Return the (x, y) coordinate for the center point of the cell that contains the specified text.  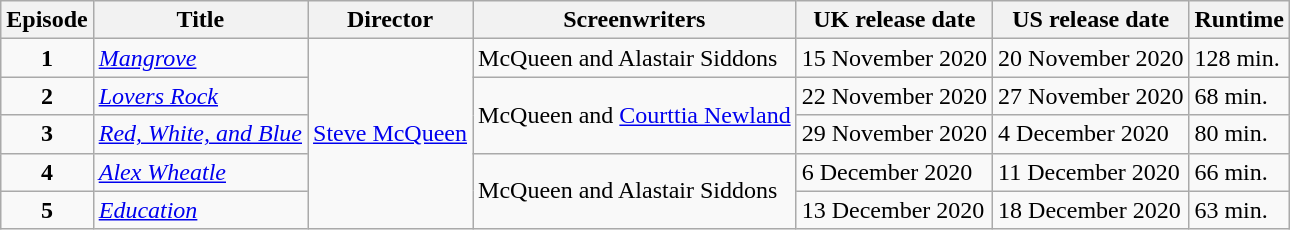
Red, White, and Blue (200, 134)
29 November 2020 (894, 134)
20 November 2020 (1091, 58)
4 December 2020 (1091, 134)
US release date (1091, 20)
6 December 2020 (894, 172)
1 (47, 58)
68 min. (1239, 96)
18 December 2020 (1091, 210)
UK release date (894, 20)
66 min. (1239, 172)
2 (47, 96)
3 (47, 134)
80 min. (1239, 134)
13 December 2020 (894, 210)
5 (47, 210)
Runtime (1239, 20)
22 November 2020 (894, 96)
11 December 2020 (1091, 172)
Education (200, 210)
Mangrove (200, 58)
McQueen and Courttia Newland (635, 115)
Title (200, 20)
Steve McQueen (390, 134)
4 (47, 172)
Alex Wheatle (200, 172)
Director (390, 20)
63 min. (1239, 210)
128 min. (1239, 58)
15 November 2020 (894, 58)
Episode (47, 20)
27 November 2020 (1091, 96)
Screenwriters (635, 20)
Lovers Rock (200, 96)
